Return the [X, Y] coordinate for the center point of the cell that contains the specified text.  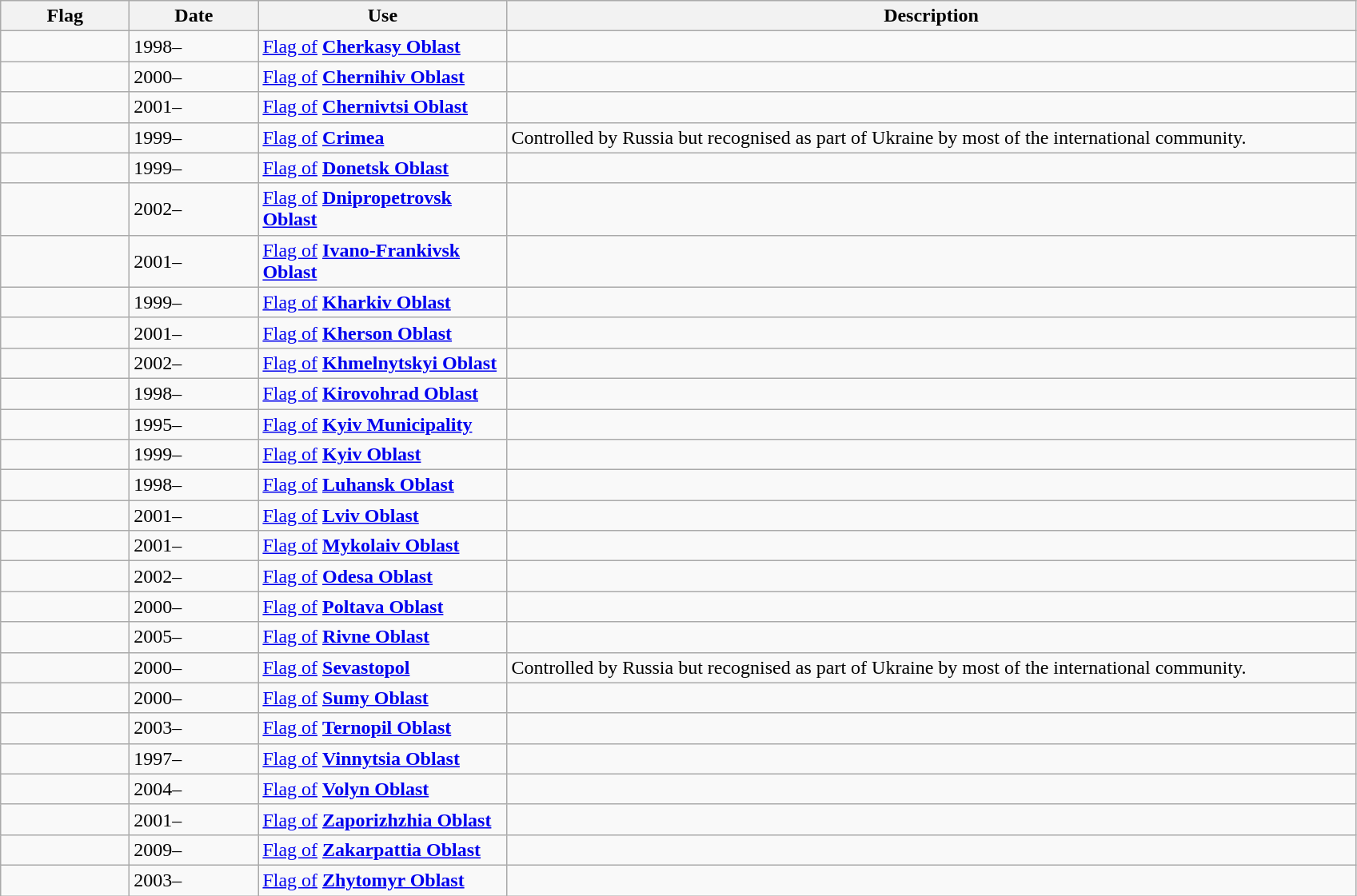
2004– [194, 789]
Flag of Dnipropetrovsk Oblast [382, 209]
2005– [194, 637]
Flag of Khmelnytskyi Oblast [382, 363]
Flag of Zhytomyr Oblast [382, 880]
Flag of Kyiv Oblast [382, 455]
Flag of Zaporizhzhia Oblast [382, 819]
Flag of Chernihiv Oblast [382, 77]
Flag of Sumy Oblast [382, 698]
Flag of Ternopil Oblast [382, 728]
Date [194, 16]
Flag of Sevastopol [382, 667]
Flag of Kherson Oblast [382, 333]
Flag of Mykolaiv Oblast [382, 546]
1997– [194, 759]
Flag of Vinnytsia Oblast [382, 759]
Description [931, 16]
1995– [194, 424]
Flag of Chernivtsi Oblast [382, 107]
Flag of Ivano-Frankivsk Oblast [382, 261]
Flag of Zakarpattia Oblast [382, 850]
Flag of Luhansk Oblast [382, 485]
Flag of Rivne Oblast [382, 637]
Use [382, 16]
2009– [194, 850]
Flag of Donetsk Oblast [382, 168]
Flag of Lviv Oblast [382, 516]
Flag of Kharkiv Oblast [382, 302]
Flag of Cherkasy Oblast [382, 46]
Flag of Poltava Oblast [382, 607]
Flag [66, 16]
Flag of Kirovohrad Oblast [382, 393]
Flag of Crimea [382, 137]
Flag of Volyn Oblast [382, 789]
Flag of Odesa Oblast [382, 576]
Flag of Kyiv Municipality [382, 424]
